Extract the [X, Y] coordinate from the center of the cell holding the provided text.  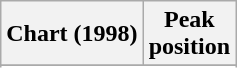
Chart (1998) [72, 34]
Peakposition [189, 34]
